Capture the cell that displays the provided text and extract its [X, Y] central coordinate. 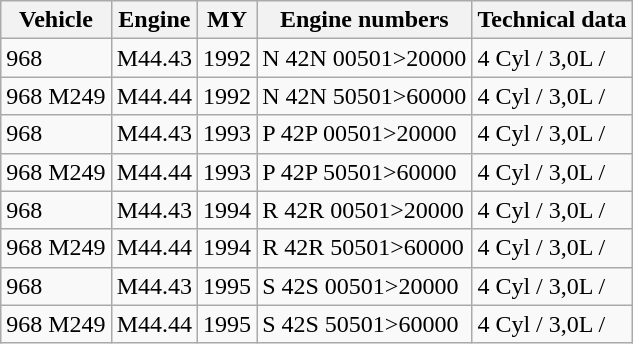
Vehicle [56, 20]
Technical data [552, 20]
S 42S 50501>60000 [364, 324]
Engine [154, 20]
S 42S 00501>20000 [364, 286]
N 42N 00501>20000 [364, 58]
N 42N 50501>60000 [364, 96]
R 42R 50501>60000 [364, 248]
Engine numbers [364, 20]
P 42P 00501>20000 [364, 134]
R 42R 00501>20000 [364, 210]
MY [228, 20]
P 42P 50501>60000 [364, 172]
